Capture the cell that displays the provided text and extract its [X, Y] central coordinate. 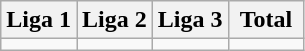
Liga 3 [190, 20]
Liga 1 [39, 20]
Liga 2 [114, 20]
Total [266, 20]
